Pinpoint the cell where the given text exists, returning its (X, Y) midpoint coordinate. 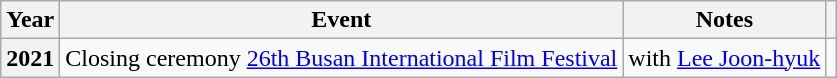
Year (30, 20)
with Lee Joon-hyuk (724, 58)
Notes (724, 20)
Closing ceremony 26th Busan International Film Festival (342, 58)
2021 (30, 58)
Event (342, 20)
